Locate the cell with the specified text and output its (X, Y) center coordinate. 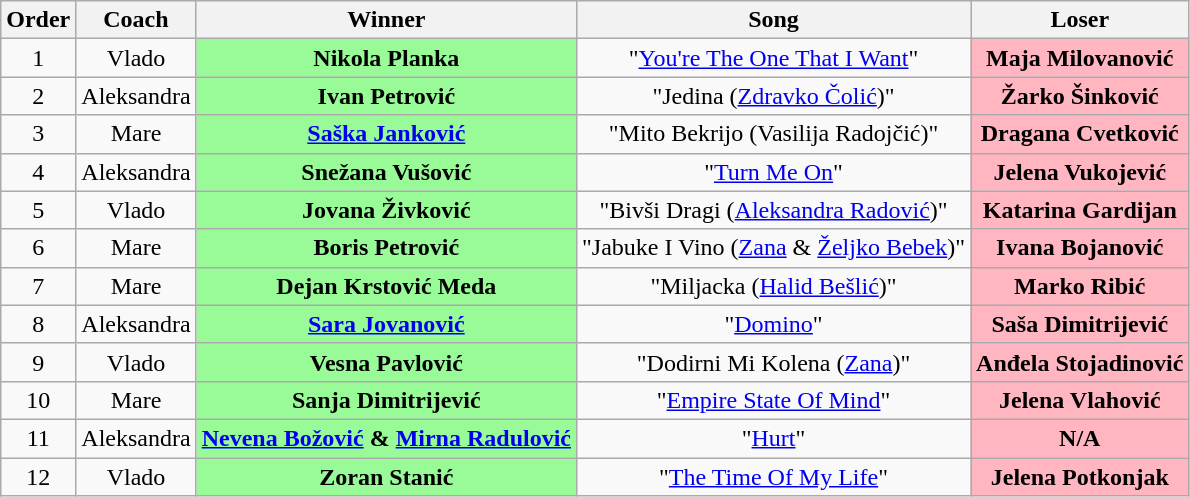
Order (38, 20)
Anđela Stojadinović (1080, 362)
"The Time Of My Life" (774, 477)
"Jabuke I Vino (Zana & Željko Bebek)" (774, 248)
Maja Milovanović (1080, 58)
9 (38, 362)
"Domino" (774, 324)
Zoran Stanić (386, 477)
8 (38, 324)
Nevena Božović & Mirna Radulović (386, 438)
Žarko Šinković (1080, 96)
12 (38, 477)
"Mito Bekrijo (Vasilija Radojčić)" (774, 134)
6 (38, 248)
Ivan Petrović (386, 96)
"Hurt" (774, 438)
1 (38, 58)
"Bivši Dragi (Aleksandra Radović)" (774, 210)
"You're The One That I Want" (774, 58)
"Miljacka (Halid Bešlić)" (774, 286)
11 (38, 438)
Boris Petrović (386, 248)
Dejan Krstović Meda (386, 286)
Dragana Cvetković (1080, 134)
2 (38, 96)
"Turn Me On" (774, 172)
Katarina Gardijan (1080, 210)
Saša Dimitrijević (1080, 324)
7 (38, 286)
4 (38, 172)
Winner (386, 20)
Nikola Planka (386, 58)
Sara Jovanović (386, 324)
Jovana Živković (386, 210)
Saška Janković (386, 134)
Loser (1080, 20)
N/A (1080, 438)
10 (38, 400)
Vesna Pavlović (386, 362)
Jelena Vukojević (1080, 172)
Song (774, 20)
Sanja Dimitrijević (386, 400)
Coach (136, 20)
3 (38, 134)
Marko Ribić (1080, 286)
"Dodirni Mi Kolena (Zana)" (774, 362)
Jelena Potkonjak (1080, 477)
"Jedina (Zdravko Čolić)" (774, 96)
"Empire State Of Mind" (774, 400)
Ivana Bojanović (1080, 248)
Jelena Vlahović (1080, 400)
5 (38, 210)
Snežana Vušović (386, 172)
